Detect which cell encompasses the target text, then output its (X, Y) center coordinate. 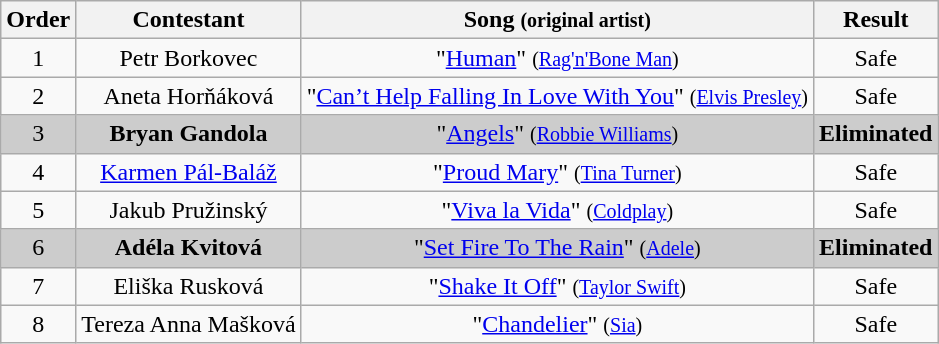
Order (38, 20)
Contestant (188, 20)
"Can’t Help Falling In Love With You" (Elvis Presley) (557, 96)
Result (876, 20)
"Angels" (Robbie Williams) (557, 134)
"Viva la Vida" (Coldplay) (557, 210)
Jakub Pružinský (188, 210)
"Shake It Off" (Taylor Swift) (557, 286)
8 (38, 324)
"Human" (Rag'n'Bone Man) (557, 58)
Eliška Rusková (188, 286)
Aneta Horňáková (188, 96)
1 (38, 58)
7 (38, 286)
Adéla Kvitová (188, 248)
2 (38, 96)
"Chandelier" (Sia) (557, 324)
"Set Fire To The Rain" (Adele) (557, 248)
5 (38, 210)
6 (38, 248)
3 (38, 134)
4 (38, 172)
Song (original artist) (557, 20)
Tereza Anna Mašková (188, 324)
"Proud Mary" (Tina Turner) (557, 172)
Bryan Gandola (188, 134)
Karmen Pál-Baláž (188, 172)
Petr Borkovec (188, 58)
